For the text-containing cell, return its midpoint in (x, y) coordinate format. 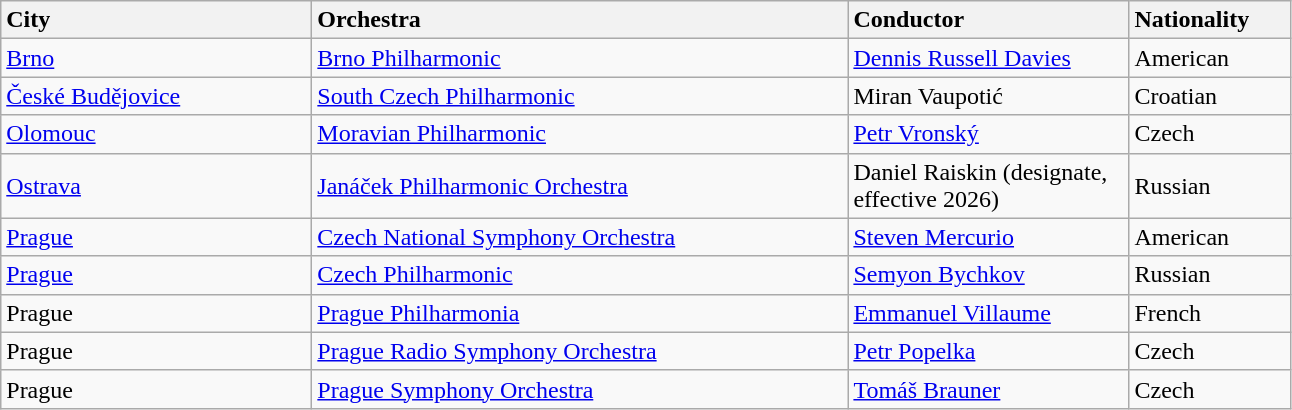
Dennis Russell Davies (988, 58)
French (1210, 313)
Olomouc (156, 134)
Petr Vronský (988, 134)
Ostrava (156, 186)
Orchestra (580, 20)
Miran Vaupotić (988, 96)
Croatian (1210, 96)
Semyon Bychkov (988, 275)
Daniel Raiskin (designate, effective 2026) (988, 186)
Czech Philharmonic (580, 275)
Moravian Philharmonic (580, 134)
Czech National Symphony Orchestra (580, 237)
Emmanuel Villaume (988, 313)
Brno Philharmonic (580, 58)
Prague Philharmonia (580, 313)
Tomáš Brauner (988, 389)
Conductor (988, 20)
South Czech Philharmonic (580, 96)
Janáček Philharmonic Orchestra (580, 186)
České Budějovice (156, 96)
Petr Popelka (988, 351)
Prague Radio Symphony Orchestra (580, 351)
Prague Symphony Orchestra (580, 389)
Nationality (1210, 20)
Brno (156, 58)
Steven Mercurio (988, 237)
City (156, 20)
